Locate the cell with the specified text and output its (x, y) center coordinate. 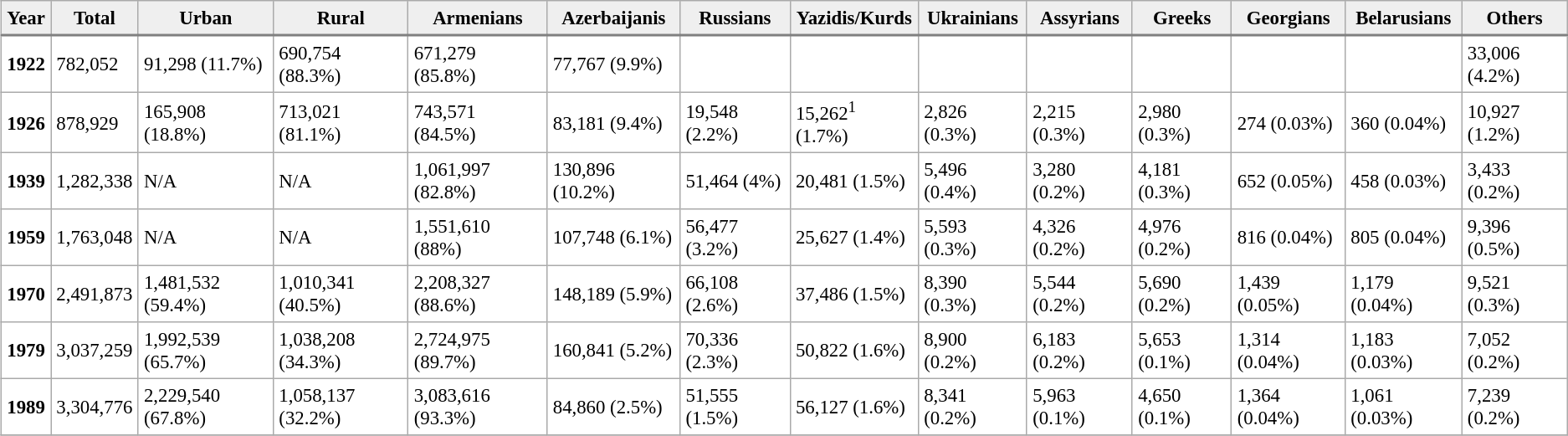
5,653 (0.1%) (1181, 351)
10,927 (1.2%) (1514, 122)
1,010,341 (40.5%) (341, 294)
2,215 (0.3%) (1079, 122)
4,650 (0.1%) (1181, 407)
1939 (27, 181)
19,548 (2.2%) (735, 122)
1,058,137 (32.2%) (341, 407)
652 (0.05%) (1289, 181)
1,992,539 (65.7%) (206, 351)
8,900 (0.2%) (972, 351)
148,189 (5.9%) (614, 294)
7,052 (0.2%) (1514, 351)
1959 (27, 238)
1,551,610 (88%) (478, 238)
1,061,997 (82.8%) (478, 181)
Assyrians (1079, 18)
Rural (341, 18)
4,181 (0.3%) (1181, 181)
805 (0.04%) (1404, 238)
2,826 (0.3%) (972, 122)
165,908 (18.8%) (206, 122)
1,314 (0.04%) (1289, 351)
816 (0.04%) (1289, 238)
360 (0.04%) (1404, 122)
458 (0.03%) (1404, 181)
51,555 (1.5%) (735, 407)
Total (95, 18)
878,929 (95, 122)
15,2621 (1.7%) (853, 122)
1,179 (0.04%) (1404, 294)
1,439 (0.05%) (1289, 294)
1,364 (0.04%) (1289, 407)
Urban (206, 18)
690,754 (88.3%) (341, 64)
91,298 (11.7%) (206, 64)
713,021 (81.1%) (341, 122)
3,280 (0.2%) (1079, 181)
160,841 (5.2%) (614, 351)
1989 (27, 407)
Belarusians (1404, 18)
Azerbaijanis (614, 18)
84,860 (2.5%) (614, 407)
3,083,616 (93.3%) (478, 407)
782,052 (95, 64)
8,390 (0.3%) (972, 294)
25,627 (1.4%) (853, 238)
2,491,873 (95, 294)
2,980 (0.3%) (1181, 122)
1,282,338 (95, 181)
Russians (735, 18)
1979 (27, 351)
5,690 (0.2%) (1181, 294)
3,433 (0.2%) (1514, 181)
130,896 (10.2%) (614, 181)
66,108 (2.6%) (735, 294)
4,976 (0.2%) (1181, 238)
3,304,776 (95, 407)
56,127 (1.6%) (853, 407)
1,183 (0.03%) (1404, 351)
671,279 (85.8%) (478, 64)
1,038,208 (34.3%) (341, 351)
Others (1514, 18)
Year (27, 18)
5,496 (0.4%) (972, 181)
1,061 (0.03%) (1404, 407)
7,239 (0.2%) (1514, 407)
70,336 (2.3%) (735, 351)
77,767 (9.9%) (614, 64)
5,963 (0.1%) (1079, 407)
2,229,540 (67.8%) (206, 407)
743,571 (84.5%) (478, 122)
2,208,327 (88.6%) (478, 294)
33,006 (4.2%) (1514, 64)
1926 (27, 122)
6,183 (0.2%) (1079, 351)
51,464 (4%) (735, 181)
5,544 (0.2%) (1079, 294)
Ukrainians (972, 18)
1,481,532 (59.4%) (206, 294)
20,481 (1.5%) (853, 181)
3,037,259 (95, 351)
Armenians (478, 18)
4,326 (0.2%) (1079, 238)
Yazidis/Kurds (853, 18)
83,181 (9.4%) (614, 122)
1970 (27, 294)
9,521 (0.3%) (1514, 294)
274 (0.03%) (1289, 122)
1,763,048 (95, 238)
8,341 (0.2%) (972, 407)
9,396 (0.5%) (1514, 238)
37,486 (1.5%) (853, 294)
1922 (27, 64)
2,724,975 (89.7%) (478, 351)
Georgians (1289, 18)
56,477 (3.2%) (735, 238)
Greeks (1181, 18)
5,593 (0.3%) (972, 238)
50,822 (1.6%) (853, 351)
107,748 (6.1%) (614, 238)
